Return the [X, Y] coordinate for the center point of the cell that contains the specified text.  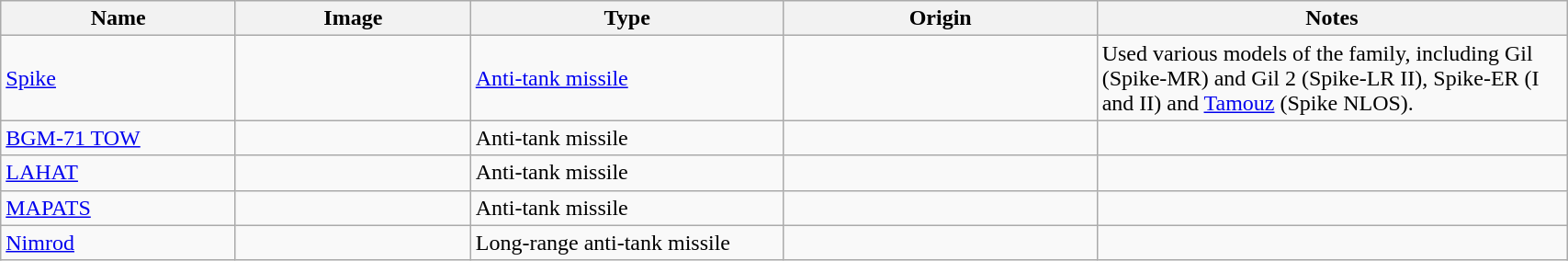
Name [118, 18]
BGM-71 TOW [118, 138]
MAPATS [118, 208]
Type [626, 18]
Origin [941, 18]
LAHAT [118, 173]
Notes [1332, 18]
Nimrod [118, 243]
Long-range anti-tank missile [626, 243]
Image [353, 18]
Used various models of the family, including Gil (Spike-MR) and Gil 2 (Spike-LR II), Spike-ER (I and II) and Tamouz (Spike NLOS). [1332, 78]
Spike [118, 78]
